Return the [X, Y] coordinate for the center point of the cell that contains the specified text.  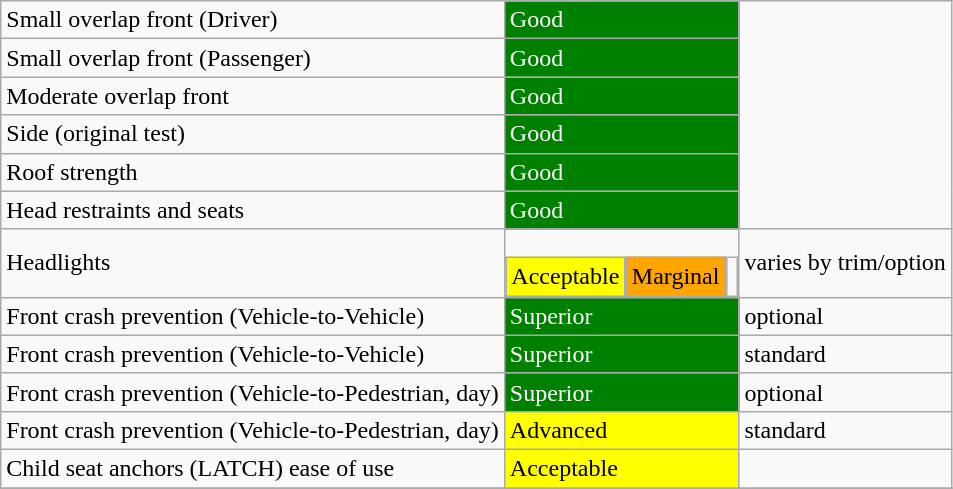
Head restraints and seats [253, 210]
Marginal [676, 277]
Small overlap front (Passenger) [253, 58]
Moderate overlap front [253, 96]
Roof strength [253, 172]
Headlights [253, 263]
Small overlap front (Driver) [253, 20]
Child seat anchors (LATCH) ease of use [253, 468]
Side (original test) [253, 134]
Advanced [622, 430]
Acceptable Marginal [622, 263]
varies by trim/option [845, 263]
